Determine the [x, y] coordinate at the center of the cell enclosing the given text.  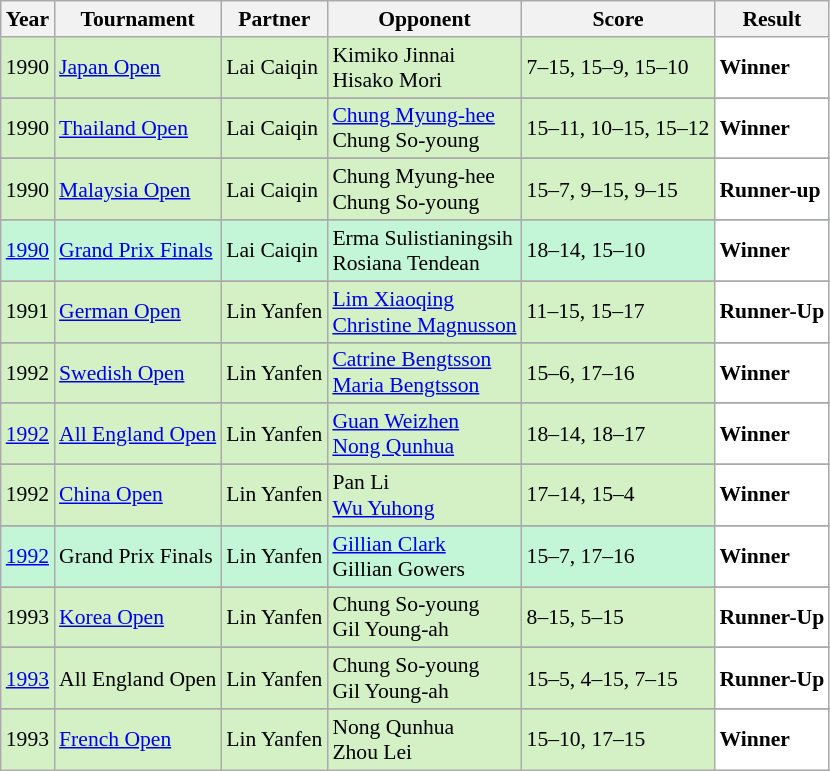
15–11, 10–15, 15–12 [618, 128]
15–7, 17–16 [618, 556]
18–14, 15–10 [618, 250]
Swedish Open [138, 372]
Runner-up [772, 190]
7–15, 15–9, 15–10 [618, 68]
Japan Open [138, 68]
Partner [274, 19]
China Open [138, 496]
18–14, 18–17 [618, 434]
Korea Open [138, 618]
8–15, 5–15 [618, 618]
Lim Xiaoqing Christine Magnusson [424, 312]
Year [28, 19]
Catrine Bengtsson Maria Bengtsson [424, 372]
German Open [138, 312]
Opponent [424, 19]
11–15, 15–17 [618, 312]
Tournament [138, 19]
Thailand Open [138, 128]
Pan Li Wu Yuhong [424, 496]
15–10, 17–15 [618, 740]
Kimiko Jinnai Hisako Mori [424, 68]
French Open [138, 740]
Score [618, 19]
17–14, 15–4 [618, 496]
15–7, 9–15, 9–15 [618, 190]
Nong Qunhua Zhou Lei [424, 740]
Guan Weizhen Nong Qunhua [424, 434]
1991 [28, 312]
Malaysia Open [138, 190]
15–6, 17–16 [618, 372]
Gillian Clark Gillian Gowers [424, 556]
15–5, 4–15, 7–15 [618, 678]
Result [772, 19]
Erma Sulistianingsih Rosiana Tendean [424, 250]
